Output the [X, Y] coordinate of the center of the cell containing the given text.  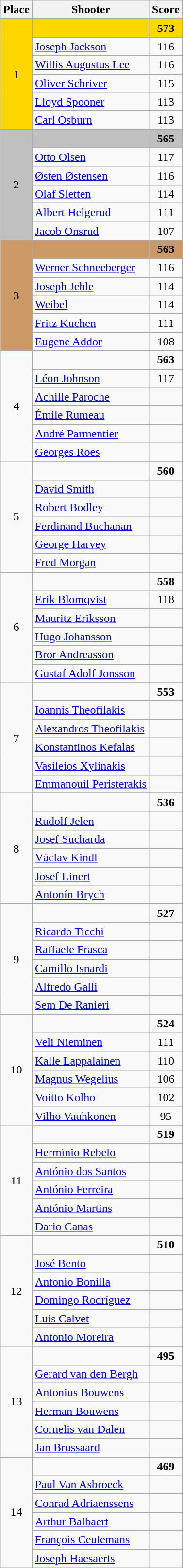
14 [17, 1512]
Konstantinos Kefalas [90, 747]
118 [166, 600]
Ioannis Theofilakis [90, 710]
7 [17, 738]
11 [17, 1180]
Alexandros Theofilakis [90, 729]
6 [17, 627]
107 [166, 231]
Ricardo Ticchi [90, 931]
Joseph Haesaerts [90, 1558]
Joseph Jackson [90, 47]
François Ceulemans [90, 1540]
Robert Bodley [90, 507]
António Ferreira [90, 1190]
Rudolf Jelen [90, 821]
Joseph Jehle [90, 286]
Sem De Ranieri [90, 1005]
Gerard van den Bergh [90, 1374]
Dario Canas [90, 1226]
Kalle Lappalainen [90, 1060]
José Bento [90, 1263]
Antonín Brych [90, 895]
Achille Paroche [90, 397]
Vilho Vauhkonen [90, 1116]
Mauritz Eriksson [90, 618]
Olaf Sletten [90, 194]
Fred Morgan [90, 563]
Willis Augustus Lee [90, 65]
Jan Brussaard [90, 1448]
553 [166, 692]
12 [17, 1291]
1 [17, 74]
Vasileios Xylinakis [90, 765]
Carl Osburn [90, 120]
Josef Sucharda [90, 839]
565 [166, 139]
Léon Johnson [90, 378]
Lloyd Spooner [90, 102]
560 [166, 470]
536 [166, 802]
Antonius Bouwens [90, 1392]
Domingo Rodríguez [90, 1300]
Gustaf Adolf Jonsson [90, 673]
Jacob Onsrud [90, 231]
Eugene Addor [90, 342]
Erik Blomqvist [90, 600]
Werner Schneeberger [90, 268]
524 [166, 1024]
Magnus Wegelius [90, 1079]
3 [17, 295]
13 [17, 1401]
2 [17, 185]
Bror Andreasson [90, 655]
108 [166, 342]
558 [166, 581]
George Harvey [90, 544]
95 [166, 1116]
Paul Van Asbroeck [90, 1485]
Ferdinand Buchanan [90, 526]
Fritz Kuchen [90, 323]
Camillo Isnardi [90, 968]
8 [17, 848]
Oliver Schriver [90, 83]
4 [17, 406]
573 [166, 28]
Antonio Bonilla [90, 1282]
Albert Helgerud [90, 212]
Herman Bouwens [90, 1411]
106 [166, 1079]
510 [166, 1245]
10 [17, 1070]
Alfredo Galli [90, 987]
9 [17, 959]
Emmanouil Peristerakis [90, 784]
Hugo Johansson [90, 637]
Veli Nieminen [90, 1042]
Raffaele Frasca [90, 950]
Weibel [90, 305]
Score [166, 10]
115 [166, 83]
Émile Rumeau [90, 415]
102 [166, 1097]
Voitto Kolho [90, 1097]
469 [166, 1466]
Østen Østensen [90, 175]
110 [166, 1060]
495 [166, 1355]
Luis Calvet [90, 1319]
Antonio Moreira [90, 1337]
Otto Olsen [90, 157]
André Parmentier [90, 434]
Cornelis van Dalen [90, 1429]
Georges Roes [90, 452]
519 [166, 1134]
527 [166, 913]
Place [17, 10]
5 [17, 516]
Josef Linert [90, 876]
Václav Kindl [90, 858]
António dos Santos [90, 1171]
António Martins [90, 1208]
David Smith [90, 489]
Arthur Balbaert [90, 1521]
Hermínio Rebelo [90, 1153]
Conrad Adriaenssens [90, 1503]
Shooter [90, 10]
